Output the (X, Y) coordinate of the center of the cell containing the given text.  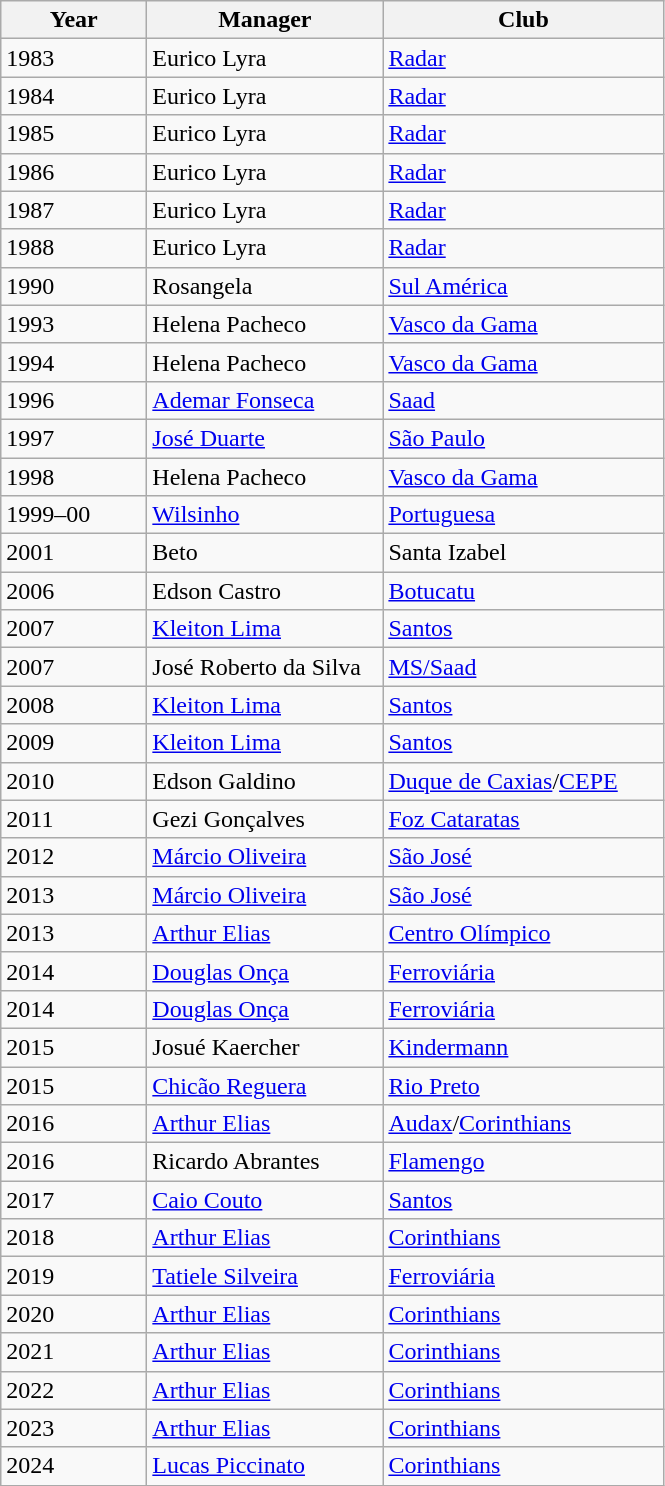
Manager (265, 20)
MS/Saad (524, 667)
1987 (74, 210)
Sul América (524, 286)
2018 (74, 1238)
2020 (74, 1314)
Gezi Gonçalves (265, 819)
Edson Galdino (265, 781)
1993 (74, 324)
Beto (265, 553)
1998 (74, 477)
2012 (74, 857)
Rio Preto (524, 1085)
1986 (74, 172)
Club (524, 20)
Foz Cataratas (524, 819)
José Duarte (265, 438)
Santa Izabel (524, 553)
Botucatu (524, 591)
Year (74, 20)
1997 (74, 438)
1999–00 (74, 515)
1988 (74, 248)
Duque de Caxias/CEPE (524, 781)
2021 (74, 1352)
2009 (74, 743)
Caio Couto (265, 1200)
Rosangela (265, 286)
São Paulo (524, 438)
2022 (74, 1390)
Ricardo Abrantes (265, 1162)
1994 (74, 362)
2008 (74, 705)
Flamengo (524, 1162)
1983 (74, 58)
Kindermann (524, 1047)
1985 (74, 134)
Portuguesa (524, 515)
1984 (74, 96)
Josué Kaercher (265, 1047)
Ademar Fonseca (265, 400)
2001 (74, 553)
Audax/Corinthians (524, 1124)
Saad (524, 400)
1996 (74, 400)
2011 (74, 819)
2006 (74, 591)
2019 (74, 1276)
2023 (74, 1428)
Chicão Reguera (265, 1085)
Edson Castro (265, 591)
2017 (74, 1200)
José Roberto da Silva (265, 667)
Centro Olímpico (524, 933)
1990 (74, 286)
2010 (74, 781)
2024 (74, 1466)
Wilsinho (265, 515)
Lucas Piccinato (265, 1466)
Tatiele Silveira (265, 1276)
